Output the (x, y) coordinate of the center of the cell containing the given text.  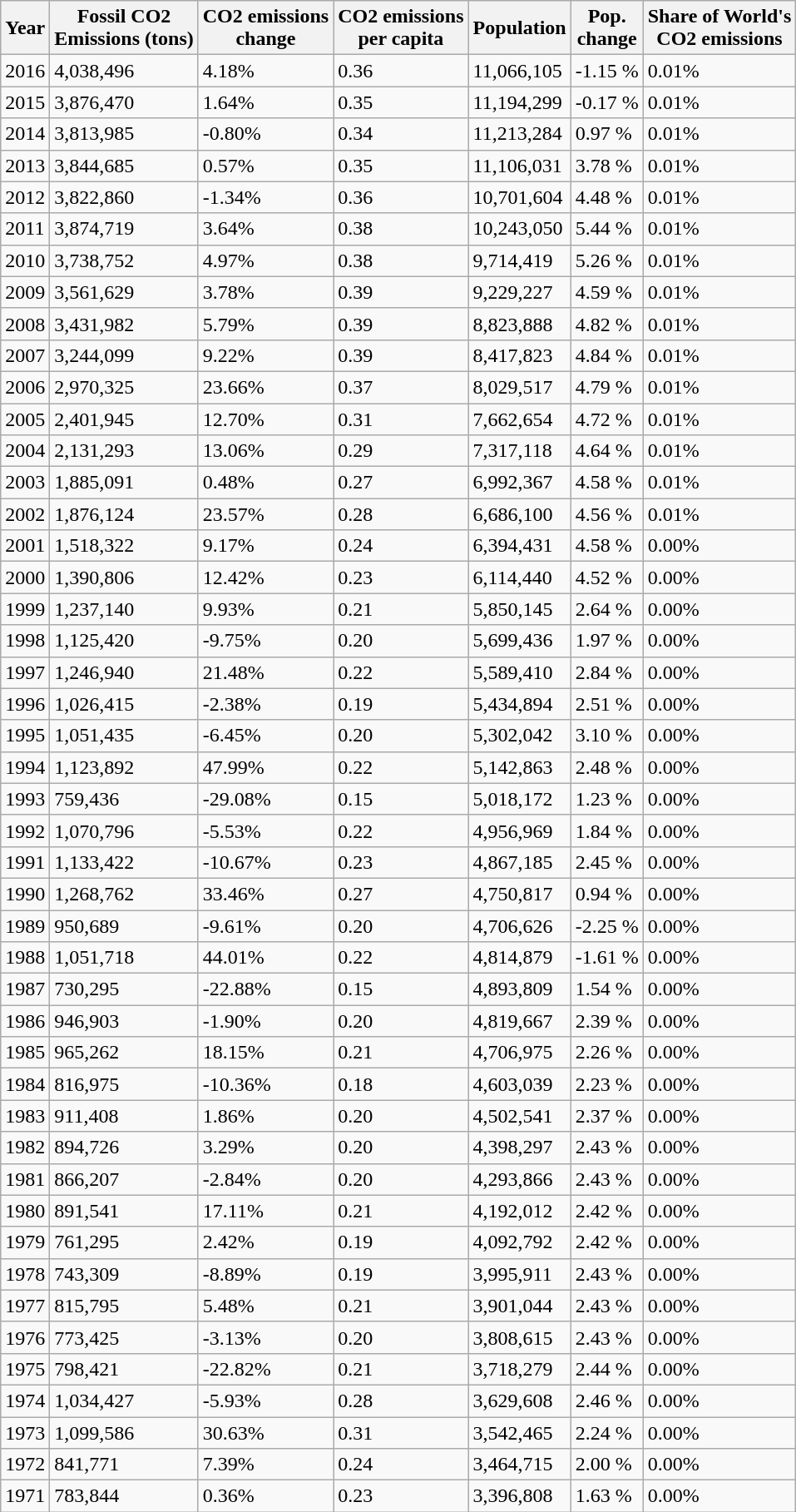
2014 (25, 134)
4,603,039 (519, 1084)
1,237,140 (124, 609)
9,229,227 (519, 292)
1.97 % (607, 641)
3,822,860 (124, 197)
2016 (25, 71)
4.56 % (607, 514)
4,956,969 (519, 830)
-6.45% (265, 736)
9.93% (265, 609)
-1.15 % (607, 71)
4,038,496 (124, 71)
1,518,322 (124, 546)
11,106,031 (519, 166)
4,192,012 (519, 1211)
1993 (25, 799)
730,295 (124, 989)
CO2 emissionschange (265, 28)
759,436 (124, 799)
33.46% (265, 894)
Pop.change (607, 28)
3,718,279 (519, 1369)
12.42% (265, 578)
-1.90% (265, 1021)
17.11% (265, 1211)
6,394,431 (519, 546)
2.39 % (607, 1021)
44.01% (265, 958)
1978 (25, 1274)
816,975 (124, 1084)
3,464,715 (519, 1465)
0.97 % (607, 134)
10,243,050 (519, 229)
5,142,863 (519, 767)
-10.67% (265, 862)
-2.25 % (607, 926)
1.64% (265, 102)
4,819,667 (519, 1021)
11,194,299 (519, 102)
950,689 (124, 926)
0.37 (401, 387)
3,561,629 (124, 292)
0.48% (265, 483)
1999 (25, 609)
-9.61% (265, 926)
1,034,427 (124, 1400)
2,401,945 (124, 419)
8,029,517 (519, 387)
1994 (25, 767)
7.39% (265, 1465)
-22.82% (265, 1369)
-5.93% (265, 1400)
2.42% (265, 1242)
-0.17 % (607, 102)
Population (519, 28)
23.66% (265, 387)
3,244,099 (124, 355)
12.70% (265, 419)
773,425 (124, 1337)
11,066,105 (519, 71)
0.29 (401, 451)
761,295 (124, 1242)
841,771 (124, 1465)
3,813,985 (124, 134)
Fossil CO2Emissions (tons) (124, 28)
815,795 (124, 1306)
4.84 % (607, 355)
2003 (25, 483)
5,699,436 (519, 641)
1.23 % (607, 799)
1,123,892 (124, 767)
1989 (25, 926)
1972 (25, 1465)
4,706,975 (519, 1053)
1,390,806 (124, 578)
4.79 % (607, 387)
1,051,718 (124, 958)
4,092,792 (519, 1242)
11,213,284 (519, 134)
1988 (25, 958)
2.45 % (607, 862)
6,992,367 (519, 483)
Year (25, 28)
2.44 % (607, 1369)
-5.53% (265, 830)
Share of World'sCO2 emissions (719, 28)
3,844,685 (124, 166)
1.86% (265, 1116)
0.18 (401, 1084)
2.24 % (607, 1432)
2002 (25, 514)
1976 (25, 1337)
5,302,042 (519, 736)
4.59 % (607, 292)
1,876,124 (124, 514)
0.57% (265, 166)
866,207 (124, 1179)
4.18% (265, 71)
2013 (25, 166)
2005 (25, 419)
23.57% (265, 514)
4,867,185 (519, 862)
1998 (25, 641)
3.29% (265, 1148)
4.82 % (607, 324)
2.51 % (607, 704)
2001 (25, 546)
1982 (25, 1148)
2.23 % (607, 1084)
21.48% (265, 672)
3.78% (265, 292)
4,706,626 (519, 926)
5.26 % (607, 260)
1986 (25, 1021)
3,901,044 (519, 1306)
2.84 % (607, 672)
5.48% (265, 1306)
3,431,982 (124, 324)
6,686,100 (519, 514)
2,970,325 (124, 387)
-8.89% (265, 1274)
894,726 (124, 1148)
47.99% (265, 767)
1971 (25, 1496)
1,070,796 (124, 830)
1,246,940 (124, 672)
2.26 % (607, 1053)
3.10 % (607, 736)
6,114,440 (519, 578)
0.36% (265, 1496)
1987 (25, 989)
4.72 % (607, 419)
743,309 (124, 1274)
1981 (25, 1179)
3,876,470 (124, 102)
8,417,823 (519, 355)
5.79% (265, 324)
1,125,420 (124, 641)
2006 (25, 387)
-3.13% (265, 1337)
4,750,817 (519, 894)
9.17% (265, 546)
1.84 % (607, 830)
2010 (25, 260)
5,850,145 (519, 609)
3.64% (265, 229)
4,398,297 (519, 1148)
13.06% (265, 451)
7,317,118 (519, 451)
9.22% (265, 355)
30.63% (265, 1432)
4,293,866 (519, 1179)
1996 (25, 704)
1983 (25, 1116)
2004 (25, 451)
1995 (25, 736)
4,893,809 (519, 989)
-0.80% (265, 134)
-22.88% (265, 989)
1,268,762 (124, 894)
7,662,654 (519, 419)
1,099,586 (124, 1432)
-1.34% (265, 197)
3.78 % (607, 166)
2.37 % (607, 1116)
3,738,752 (124, 260)
1997 (25, 672)
1984 (25, 1084)
1990 (25, 894)
CO2 emissionsper capita (401, 28)
4.64 % (607, 451)
946,903 (124, 1021)
2000 (25, 578)
2008 (25, 324)
1,133,422 (124, 862)
0.94 % (607, 894)
2009 (25, 292)
2.48 % (607, 767)
4,814,879 (519, 958)
1980 (25, 1211)
1,885,091 (124, 483)
891,541 (124, 1211)
1973 (25, 1432)
1,051,435 (124, 736)
5.44 % (607, 229)
-10.36% (265, 1084)
1.54 % (607, 989)
-2.84% (265, 1179)
1985 (25, 1053)
3,874,719 (124, 229)
4,502,541 (519, 1116)
798,421 (124, 1369)
1979 (25, 1242)
8,823,888 (519, 324)
2012 (25, 197)
3,808,615 (519, 1337)
-9.75% (265, 641)
1992 (25, 830)
4.52 % (607, 578)
2.64 % (607, 609)
10,701,604 (519, 197)
5,589,410 (519, 672)
2.46 % (607, 1400)
5,018,172 (519, 799)
3,542,465 (519, 1432)
1991 (25, 862)
-2.38% (265, 704)
-1.61 % (607, 958)
18.15% (265, 1053)
4.97% (265, 260)
5,434,894 (519, 704)
3,629,608 (519, 1400)
3,396,808 (519, 1496)
1,026,415 (124, 704)
2.00 % (607, 1465)
3,995,911 (519, 1274)
1977 (25, 1306)
0.34 (401, 134)
9,714,419 (519, 260)
911,408 (124, 1116)
783,844 (124, 1496)
-29.08% (265, 799)
2,131,293 (124, 451)
2015 (25, 102)
1974 (25, 1400)
1.63 % (607, 1496)
2011 (25, 229)
965,262 (124, 1053)
4.48 % (607, 197)
2007 (25, 355)
1975 (25, 1369)
